Scan for the cell matching the given text and deliver its (X, Y) coordinate at center. 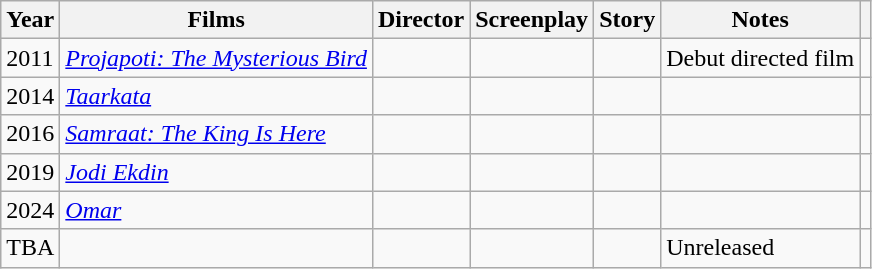
Director (420, 20)
Films (216, 20)
2024 (30, 210)
TBA (30, 248)
2011 (30, 58)
2019 (30, 172)
Unreleased (760, 248)
2016 (30, 134)
Notes (760, 20)
Screenplay (532, 20)
Samraat: The King Is Here (216, 134)
Story (628, 20)
Jodi Ekdin (216, 172)
Year (30, 20)
Taarkata (216, 96)
Omar (216, 210)
Debut directed film (760, 58)
2014 (30, 96)
Projapoti: The Mysterious Bird (216, 58)
